Locate the cell with the specified text and output its (x, y) center coordinate. 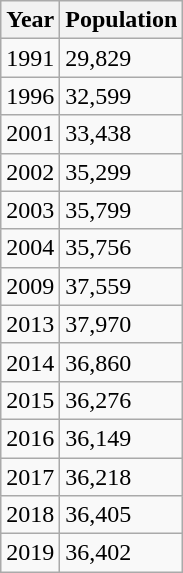
1996 (30, 96)
37,970 (122, 324)
Population (122, 20)
2018 (30, 515)
2013 (30, 324)
2009 (30, 286)
2014 (30, 362)
33,438 (122, 134)
35,756 (122, 248)
2002 (30, 172)
2016 (30, 438)
2015 (30, 400)
32,599 (122, 96)
2017 (30, 477)
36,402 (122, 553)
2019 (30, 553)
2003 (30, 210)
2001 (30, 134)
36,405 (122, 515)
Year (30, 20)
35,299 (122, 172)
37,559 (122, 286)
36,149 (122, 438)
1991 (30, 58)
36,218 (122, 477)
36,860 (122, 362)
2004 (30, 248)
29,829 (122, 58)
36,276 (122, 400)
35,799 (122, 210)
